Determine the [X, Y] coordinate at the center of the cell enclosing the given text.  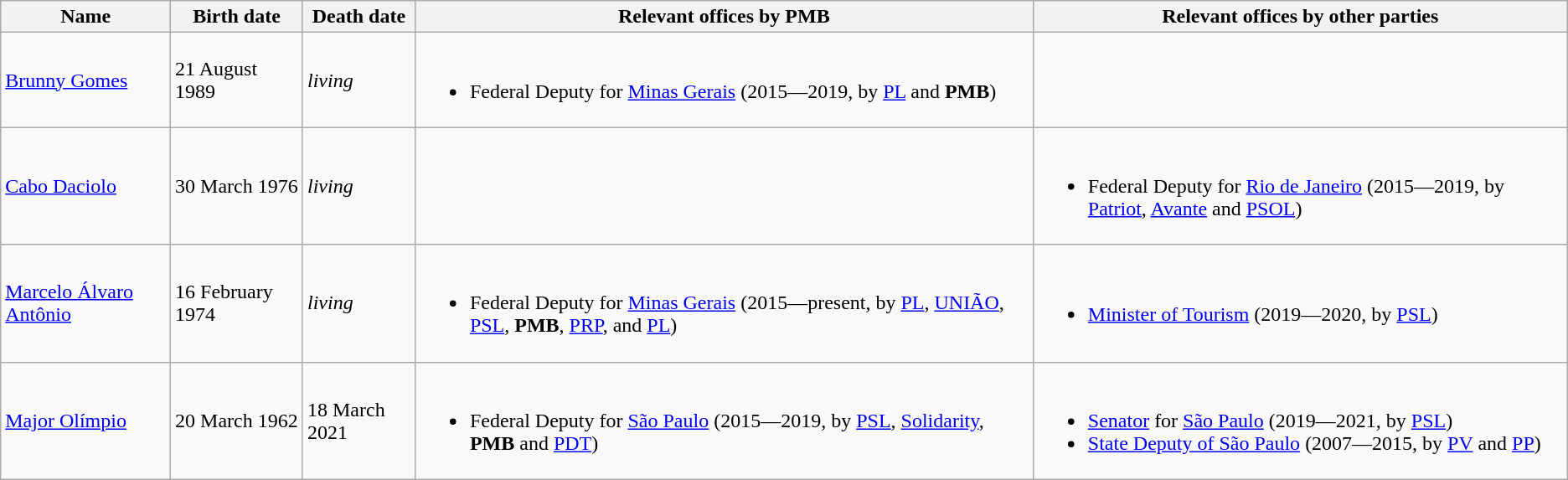
Federal Deputy for Minas Gerais (2015—present, by PL, UNIÃO, PSL, PMB, PRP, and PL) [724, 303]
Relevant offices by other parties [1300, 17]
20 March 1962 [237, 421]
Federal Deputy for Minas Gerais (2015—2019, by PL and PMB) [724, 80]
Marcelo Álvaro Antônio [85, 303]
Federal Deputy for São Paulo (2015—2019, by PSL, Solidarity, PMB and PDT) [724, 421]
30 March 1976 [237, 186]
Brunny Gomes [85, 80]
Federal Deputy for Rio de Janeiro (2015—2019, by Patriot, Avante and PSOL) [1300, 186]
Major Olímpio [85, 421]
Birth date [237, 17]
Cabo Daciolo [85, 186]
16 February 1974 [237, 303]
18 March 2021 [358, 421]
Death date [358, 17]
Relevant offices by PMB [724, 17]
Senator for São Paulo (2019—2021, by PSL)State Deputy of São Paulo (2007—2015, by PV and PP) [1300, 421]
Minister of Tourism (2019—2020, by PSL) [1300, 303]
21 August 1989 [237, 80]
Name [85, 17]
